Detect which cell encompasses the target text, then output its (x, y) center coordinate. 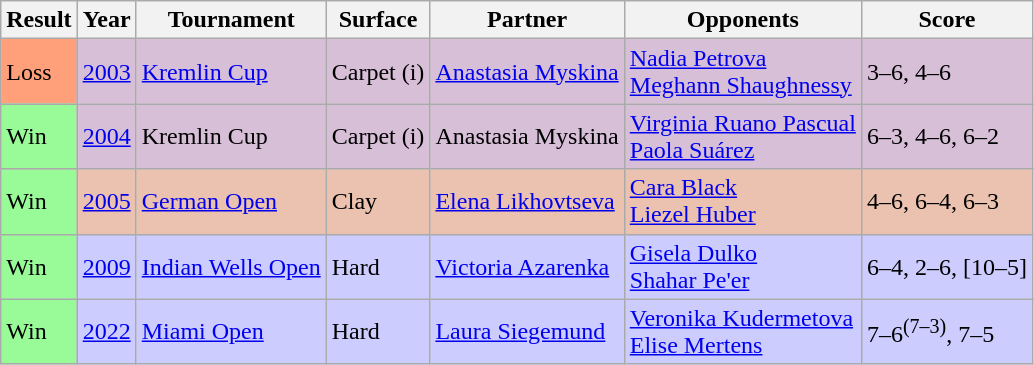
Cara Black Liezel Huber (742, 202)
Year (106, 20)
Partner (527, 20)
2003 (106, 72)
Surface (378, 20)
4–6, 6–4, 6–3 (946, 202)
Opponents (742, 20)
Elena Likhovtseva (527, 202)
Indian Wells Open (231, 266)
Veronika Kudermetova Elise Mertens (742, 332)
Loss (39, 72)
2004 (106, 136)
3–6, 4–6 (946, 72)
7–6(7–3), 7–5 (946, 332)
Virginia Ruano Pascual Paola Suárez (742, 136)
Score (946, 20)
German Open (231, 202)
2009 (106, 266)
Tournament (231, 20)
Miami Open (231, 332)
Result (39, 20)
6–3, 4–6, 6–2 (946, 136)
6–4, 2–6, [10–5] (946, 266)
Nadia Petrova Meghann Shaughnessy (742, 72)
2005 (106, 202)
Victoria Azarenka (527, 266)
Clay (378, 202)
Laura Siegemund (527, 332)
2022 (106, 332)
Gisela Dulko Shahar Pe'er (742, 266)
